Pinpoint the cell where the given text exists, returning its (x, y) midpoint coordinate. 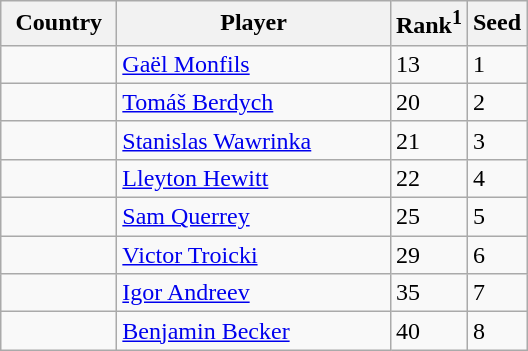
6 (496, 255)
Sam Querrey (254, 217)
7 (496, 293)
5 (496, 217)
Player (254, 24)
Country (59, 24)
40 (428, 331)
21 (428, 140)
3 (496, 140)
35 (428, 293)
Seed (496, 24)
Tomáš Berdych (254, 102)
Stanislas Wawrinka (254, 140)
Lleyton Hewitt (254, 178)
2 (496, 102)
8 (496, 331)
29 (428, 255)
Rank1 (428, 24)
Igor Andreev (254, 293)
Benjamin Becker (254, 331)
22 (428, 178)
25 (428, 217)
13 (428, 64)
20 (428, 102)
1 (496, 64)
Victor Troicki (254, 255)
4 (496, 178)
Gaël Monfils (254, 64)
